Determine the (X, Y) coordinate at the center of the cell enclosing the given text.  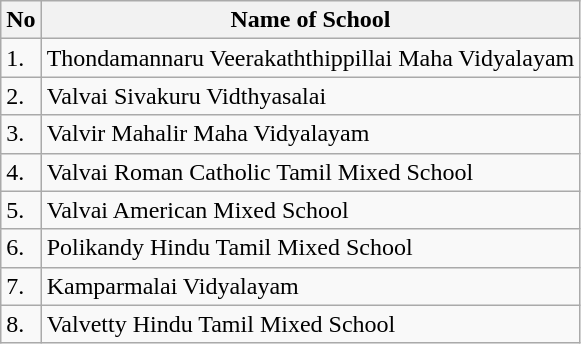
Kamparmalai Vidyalayam (310, 286)
Valvai Roman Catholic Tamil Mixed School (310, 172)
Thondamannaru Veerakaththippillai Maha Vidyalayam (310, 58)
3. (21, 134)
4. (21, 172)
1. (21, 58)
Valvetty Hindu Tamil Mixed School (310, 324)
2. (21, 96)
Name of School (310, 20)
Polikandy Hindu Tamil Mixed School (310, 248)
6. (21, 248)
No (21, 20)
7. (21, 286)
8. (21, 324)
5. (21, 210)
Valvir Mahalir Maha Vidyalayam (310, 134)
Valvai Sivakuru Vidthyasalai (310, 96)
Valvai American Mixed School (310, 210)
